Return [X, Y] of the center of cell containing provided text 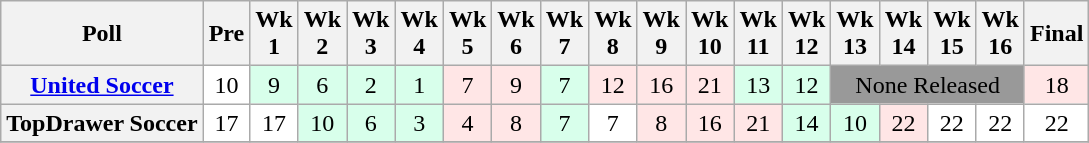
4 [467, 123]
Wk9 [661, 34]
Wk13 [855, 34]
Wk14 [903, 34]
United Soccer [102, 85]
3 [419, 123]
Wk6 [516, 34]
Wk3 [371, 34]
Wk10 [710, 34]
Wk7 [564, 34]
1 [419, 85]
TopDrawer Soccer [102, 123]
13 [758, 85]
Final [1056, 34]
Wk8 [613, 34]
Wk12 [806, 34]
2 [371, 85]
Wk4 [419, 34]
None Released [928, 85]
Wk1 [274, 34]
Pre [226, 34]
Wk11 [758, 34]
Wk15 [952, 34]
Wk2 [322, 34]
18 [1056, 85]
Wk16 [1000, 34]
Wk5 [467, 34]
Poll [102, 34]
14 [806, 123]
